Output the (X, Y) coordinate of the center of the cell containing the given text.  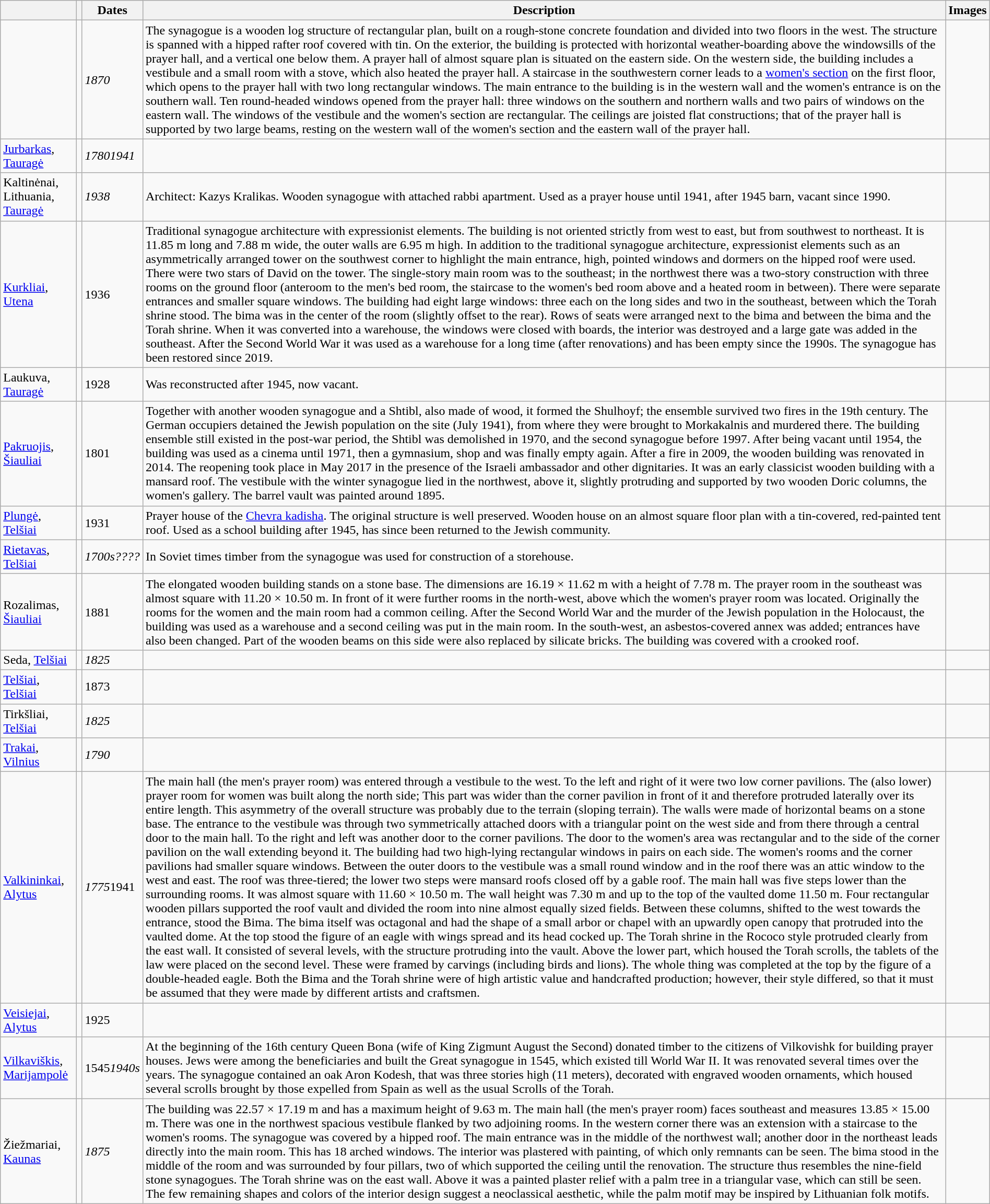
Tirkšliai, Telšiai (39, 720)
Veisiejai, Alytus (39, 1020)
Rozalimas, Šiauliai (39, 612)
Seda, Telšiai (39, 660)
1875 (112, 1151)
1928 (112, 384)
Rietavas, Telšiai (39, 556)
1790 (112, 755)
1881 (112, 612)
Pakruojis, Šiauliai (39, 454)
Images (968, 10)
1873 (112, 687)
Vilkaviškis, Marijampolė (39, 1068)
Description (544, 10)
Laukuva, Tauragė (39, 384)
1936 (112, 294)
Architect: Kazys Kralikas. Wooden synagogue with attached rabbi apartment. Used as a prayer house until 1941, after 1945 barn, vacant since 1990. (544, 197)
Dates (112, 10)
1931 (112, 523)
Was reconstructed after 1945, now vacant. (544, 384)
1925 (112, 1020)
Valkininkai, Alytus (39, 887)
Kurkliai, Utena (39, 294)
In Soviet times timber from the synagogue was used for construction of a storehouse. (544, 556)
1938 (112, 197)
Telšiai, Telšiai (39, 687)
Trakai, Vilnius (39, 755)
15451940s (112, 1068)
Kaltinėnai, Lithuania, Tauragė (39, 197)
17751941 (112, 887)
1801 (112, 454)
17801941 (112, 156)
1700s???? (112, 556)
1870 (112, 79)
Jurbarkas, Tauragė (39, 156)
Plungė, Telšiai (39, 523)
Žiežmariai, Kaunas (39, 1151)
